Scan for the cell matching the given text and deliver its [X, Y] coordinate at center. 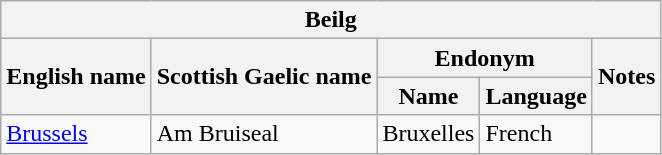
Beilg [331, 20]
Am Bruiseal [264, 134]
Language [536, 96]
Scottish Gaelic name [264, 77]
Bruxelles [428, 134]
Name [428, 96]
Endonym [484, 58]
Notes [626, 77]
French [536, 134]
English name [76, 77]
Brussels [76, 134]
